Detect which cell encompasses the target text, then output its (X, Y) center coordinate. 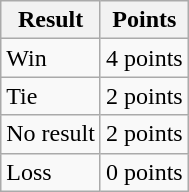
Points (144, 20)
Tie (51, 96)
4 points (144, 58)
Win (51, 58)
0 points (144, 172)
Loss (51, 172)
Result (51, 20)
No result (51, 134)
